Capture the cell that displays the provided text and extract its [X, Y] central coordinate. 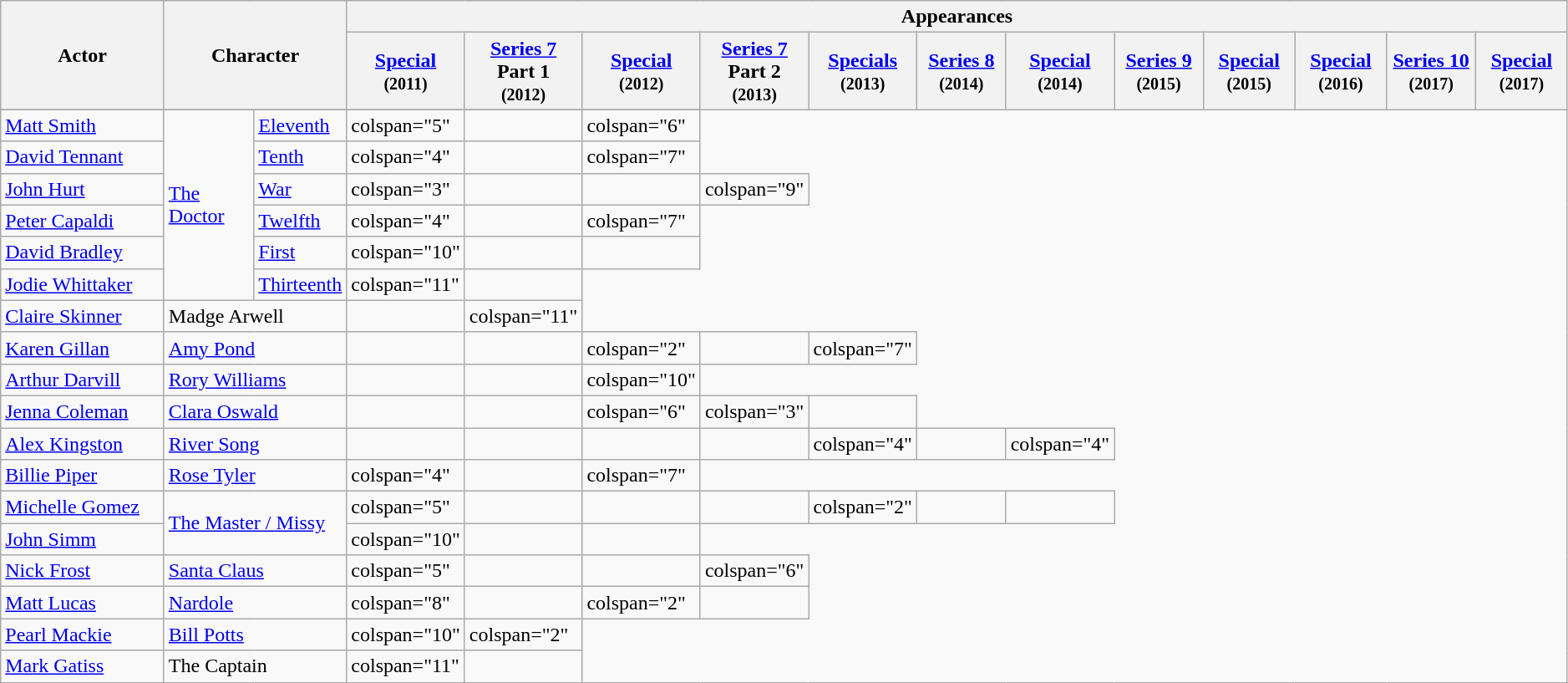
Series 7 Part 1(2012) [523, 71]
Jodie Whittaker [83, 284]
Bill Potts [255, 635]
colspan="9" [754, 189]
Michelle Gomez [83, 507]
Matt Smith [83, 125]
Specials(2013) [863, 71]
Pearl Mackie [83, 635]
Special(2015) [1249, 71]
John Hurt [83, 189]
Character [255, 55]
Special(2017) [1522, 71]
Amy Pond [255, 348]
Jenna Coleman [83, 411]
Mark Gatiss [83, 666]
David Tennant [83, 157]
Karen Gillan [83, 348]
Thirteenth [301, 284]
Rose Tyler [255, 476]
Twelfth [301, 221]
Nick Frost [83, 571]
Arthur Darvill [83, 380]
Tenth [301, 157]
First [301, 252]
Claire Skinner [83, 316]
Eleventh [301, 125]
John Simm [83, 539]
colspan="8" [406, 603]
Special(2016) [1341, 71]
Special(2014) [1060, 71]
River Song [255, 444]
David Bradley [83, 252]
The Doctor [209, 205]
Santa Claus [255, 571]
Series 8(2014) [961, 71]
Actor [83, 55]
The Captain [255, 666]
Alex Kingston [83, 444]
Billie Piper [83, 476]
Special(2012) [642, 71]
Series 7 Part 2(2013) [754, 71]
The Master / Missy [255, 523]
Peter Capaldi [83, 221]
Matt Lucas [83, 603]
Appearances [957, 17]
Clara Oswald [255, 411]
War [301, 189]
Nardole [255, 603]
Series 9(2015) [1160, 71]
Special(2011) [406, 71]
Rory Williams [255, 380]
Madge Arwell [255, 316]
Series 10(2017) [1432, 71]
